Detect which cell encompasses the target text, then output its (X, Y) center coordinate. 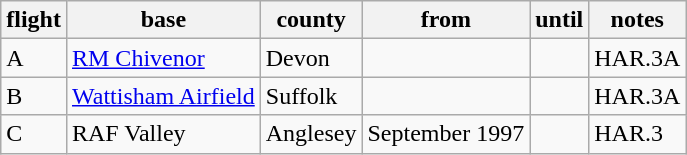
from (446, 20)
flight (34, 20)
C (34, 134)
notes (638, 20)
Suffolk (311, 96)
September 1997 (446, 134)
A (34, 58)
until (560, 20)
base (163, 20)
Anglesey (311, 134)
RAF Valley (163, 134)
Devon (311, 58)
RM Chivenor (163, 58)
B (34, 96)
county (311, 20)
HAR.3 (638, 134)
Wattisham Airfield (163, 96)
